Extract the [x, y] coordinate from the center of the cell holding the provided text.  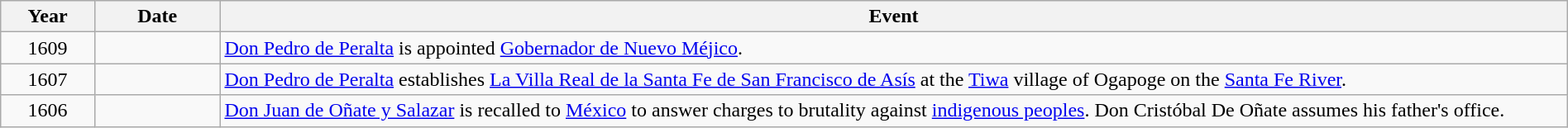
Event [893, 17]
1606 [48, 111]
1607 [48, 79]
Don Pedro de Peralta is appointed Gobernador de Nuevo Méjico. [893, 48]
Year [48, 17]
Date [157, 17]
1609 [48, 48]
Don Pedro de Peralta establishes La Villa Real de la Santa Fe de San Francisco de Asís at the Tiwa village of Ogapoge on the Santa Fe River. [893, 79]
